For the text-containing cell, return its midpoint in [X, Y] coordinate format. 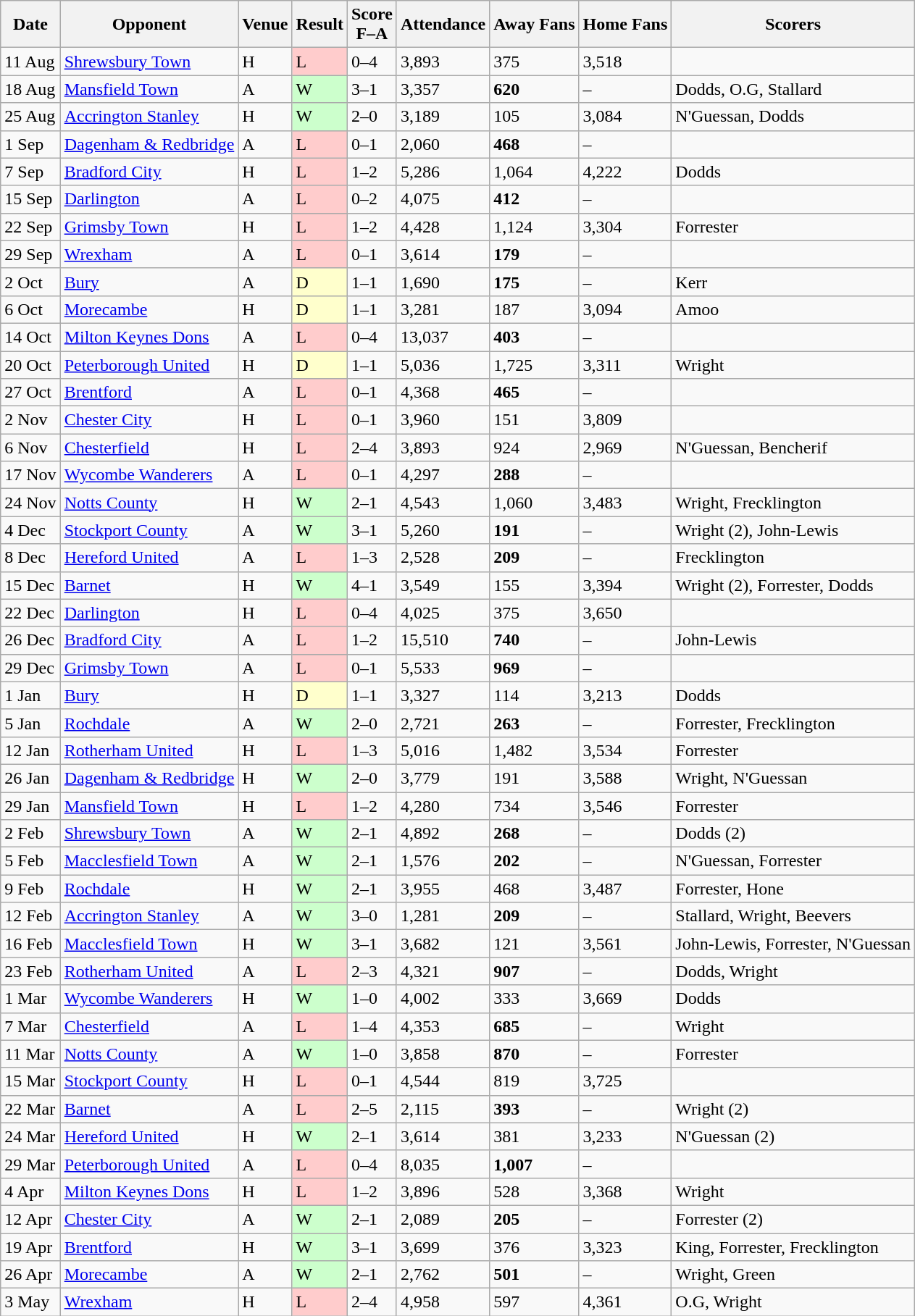
597 [535, 1302]
16 Feb [30, 944]
268 [535, 834]
7 Mar [30, 1026]
202 [535, 861]
105 [535, 117]
1,482 [535, 750]
Amoo [793, 309]
8,035 [443, 1164]
1 Sep [30, 144]
12 Apr [30, 1219]
John-Lewis [793, 640]
5 Feb [30, 861]
4,075 [443, 199]
Frecklington [793, 558]
26 Jan [30, 778]
2 Feb [30, 834]
1,725 [535, 364]
Wright (2), John-Lewis [793, 530]
Opponent [149, 25]
1,690 [443, 282]
8 Dec [30, 558]
Result [319, 25]
403 [535, 337]
Attendance [443, 25]
1,064 [535, 172]
Kerr [793, 282]
12 Jan [30, 750]
4,353 [443, 1026]
4,297 [443, 475]
3,327 [443, 695]
7 Sep [30, 172]
393 [535, 1109]
114 [535, 695]
3,699 [443, 1246]
3,546 [625, 806]
26 Apr [30, 1275]
2,528 [443, 558]
3,323 [625, 1246]
870 [535, 1054]
5,016 [443, 750]
13,037 [443, 337]
14 Oct [30, 337]
155 [535, 585]
John-Lewis, Forrester, N'Guessan [793, 944]
2,969 [625, 448]
N'Guessan, Forrester [793, 861]
25 Aug [30, 117]
1,060 [535, 503]
3,213 [625, 695]
3–0 [372, 916]
6 Nov [30, 448]
N'Guessan, Dodds [793, 117]
3,233 [625, 1136]
3,725 [625, 1081]
3,368 [625, 1191]
2 Oct [30, 282]
O.G, Wright [793, 1302]
Dodds, Wright [793, 971]
3,084 [625, 117]
2 Nov [30, 420]
22 Sep [30, 227]
Forrester, Hone [793, 889]
Venue [265, 25]
740 [535, 640]
3,518 [625, 62]
819 [535, 1081]
3,960 [443, 420]
0–2 [372, 199]
15,510 [443, 640]
23 Feb [30, 971]
Date [30, 25]
29 Sep [30, 254]
3,483 [625, 503]
Wright, Green [793, 1275]
15 Dec [30, 585]
4,222 [625, 172]
3,357 [443, 89]
3,809 [625, 420]
121 [535, 944]
187 [535, 309]
Dodds (2) [793, 834]
Forrester (2) [793, 1219]
4,025 [443, 613]
15 Sep [30, 199]
29 Mar [30, 1164]
381 [535, 1136]
6 Oct [30, 309]
2,060 [443, 144]
24 Nov [30, 503]
Stallard, Wright, Beevers [793, 916]
5,286 [443, 172]
5,036 [443, 364]
685 [535, 1026]
1,007 [535, 1164]
3,304 [625, 227]
924 [535, 448]
3,858 [443, 1054]
5 Jan [30, 723]
1,281 [443, 916]
4,361 [625, 1302]
9 Feb [30, 889]
1 Jan [30, 695]
175 [535, 282]
4,958 [443, 1302]
3,487 [625, 889]
19 Apr [30, 1246]
22 Dec [30, 613]
528 [535, 1191]
333 [535, 999]
179 [535, 254]
3,650 [625, 613]
2,721 [443, 723]
3,561 [625, 944]
3,281 [443, 309]
3,779 [443, 778]
4,321 [443, 971]
ScoreF–A [372, 25]
1–4 [372, 1026]
3 May [30, 1302]
Home Fans [625, 25]
3,189 [443, 117]
11 Mar [30, 1054]
288 [535, 475]
4 Dec [30, 530]
4,368 [443, 393]
29 Jan [30, 806]
12 Feb [30, 916]
3,534 [625, 750]
620 [535, 89]
3,682 [443, 944]
5,533 [443, 668]
King, Forrester, Frecklington [793, 1246]
151 [535, 420]
2,115 [443, 1109]
3,669 [625, 999]
4,543 [443, 503]
20 Oct [30, 364]
4,544 [443, 1081]
3,955 [443, 889]
376 [535, 1246]
1 Mar [30, 999]
27 Oct [30, 393]
734 [535, 806]
4,892 [443, 834]
4–1 [372, 585]
3,549 [443, 585]
2,089 [443, 1219]
907 [535, 971]
4,428 [443, 227]
263 [535, 723]
412 [535, 199]
4,002 [443, 999]
4 Apr [30, 1191]
N'Guessan (2) [793, 1136]
Wright, N'Guessan [793, 778]
24 Mar [30, 1136]
22 Mar [30, 1109]
Away Fans [535, 25]
11 Aug [30, 62]
501 [535, 1275]
4,280 [443, 806]
Forrester, Frecklington [793, 723]
Wright (2), Forrester, Dodds [793, 585]
3,588 [625, 778]
3,394 [625, 585]
Dodds, O.G, Stallard [793, 89]
969 [535, 668]
N'Guessan, Bencherif [793, 448]
17 Nov [30, 475]
3,311 [625, 364]
26 Dec [30, 640]
18 Aug [30, 89]
3,094 [625, 309]
1,576 [443, 861]
1,124 [535, 227]
2–3 [372, 971]
5,260 [443, 530]
3,896 [443, 1191]
205 [535, 1219]
465 [535, 393]
Wright, Frecklington [793, 503]
Scorers [793, 25]
2–5 [372, 1109]
29 Dec [30, 668]
Wright (2) [793, 1109]
15 Mar [30, 1081]
2,762 [443, 1275]
